Locate the cell with the specified text and output its (x, y) center coordinate. 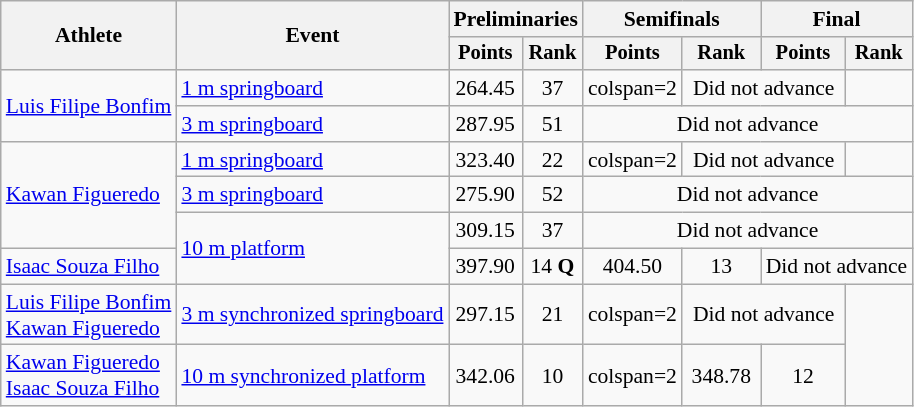
Isaac Souza Filho (89, 267)
12 (804, 376)
3 m synchronized springboard (312, 314)
Kawan Figueredo (89, 196)
309.15 (485, 231)
323.40 (485, 160)
21 (552, 314)
Luis Filipe Bonfim (89, 106)
275.90 (485, 195)
397.90 (485, 267)
287.95 (485, 124)
51 (552, 124)
264.45 (485, 88)
22 (552, 160)
Kawan FigueredoIsaac Souza Filho (89, 376)
13 (722, 267)
Luis Filipe BonfimKawan Figueredo (89, 314)
10 m synchronized platform (312, 376)
Semifinals (672, 19)
52 (552, 195)
297.15 (485, 314)
Event (312, 36)
Athlete (89, 36)
342.06 (485, 376)
10 (552, 376)
14 Q (552, 267)
348.78 (722, 376)
10 m platform (312, 248)
404.50 (632, 267)
Final (837, 19)
Preliminaries (515, 19)
